Return (X, Y) of the center of cell containing provided text 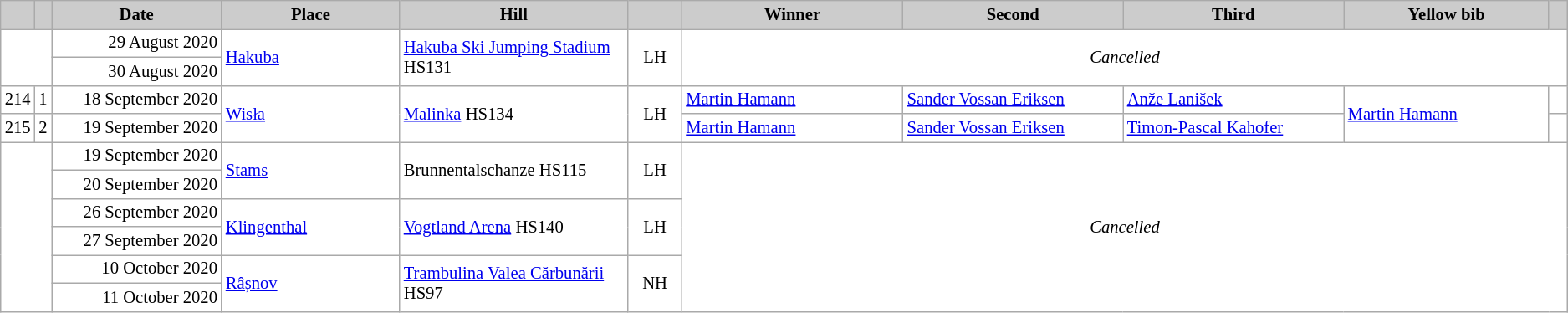
Trambulina Valea Cărbunării HS97 (513, 283)
Date (137, 14)
27 September 2020 (137, 240)
Timon-Pascal Kahofer (1233, 128)
29 August 2020 (137, 43)
18 September 2020 (137, 100)
1 (43, 100)
214 (18, 100)
Brunnentalschanze HS115 (513, 170)
Klingenthal (311, 227)
Hakuba Ski Jumping Stadium HS131 (513, 57)
30 August 2020 (137, 71)
Râșnov (311, 283)
10 October 2020 (137, 269)
Hakuba (311, 57)
Malinka HS134 (513, 114)
NH (656, 283)
2 (43, 128)
Hill (513, 14)
Second (1014, 14)
26 September 2020 (137, 213)
215 (18, 128)
20 September 2020 (137, 184)
Winner (792, 14)
Vogtland Arena HS140 (513, 227)
Wisła (311, 114)
Yellow bib (1447, 14)
Third (1233, 14)
Place (311, 14)
Stams (311, 170)
11 October 2020 (137, 297)
Anže Lanišek (1233, 100)
